Provide the [X, Y] coordinate of the cell's center where the given text is located.  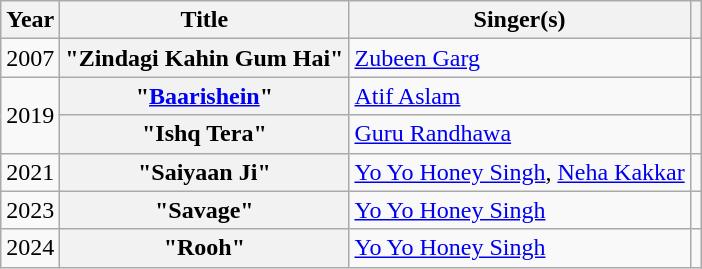
2007 [30, 58]
Atif Aslam [520, 96]
Singer(s) [520, 20]
"Zindagi Kahin Gum Hai" [204, 58]
"Savage" [204, 210]
Yo Yo Honey Singh, Neha Kakkar [520, 172]
2021 [30, 172]
"Rooh" [204, 248]
Year [30, 20]
"Ishq Tera" [204, 134]
2019 [30, 115]
"Baarishein" [204, 96]
2024 [30, 248]
Title [204, 20]
"Saiyaan Ji" [204, 172]
Guru Randhawa [520, 134]
2023 [30, 210]
Zubeen Garg [520, 58]
